Return [x, y] of the center of cell containing provided text 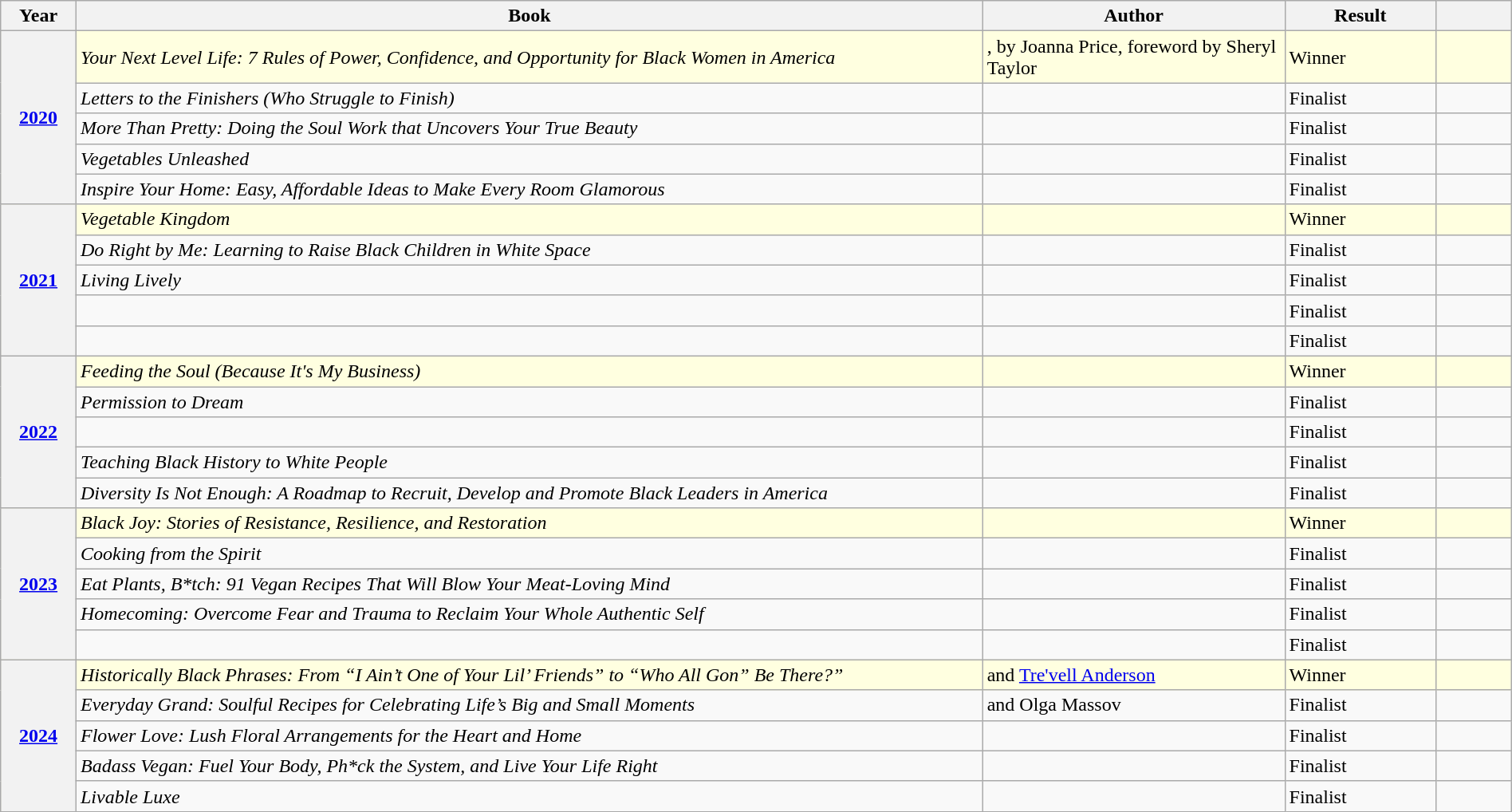
Permission to Dream [530, 401]
and Olga Massov [1134, 705]
Flower Love: Lush Floral Arrangements for the Heart and Home [530, 735]
Vegetable Kingdom [530, 219]
Living Lively [530, 280]
Teaching Black History to White People [530, 463]
Book [530, 16]
Vegetables Unleashed [530, 159]
2020 [38, 118]
Your Next Level Life: 7 Rules of Power, Confidence, and Opportunity for Black Women in America [530, 57]
Historically Black Phrases: From “I Ain’t One of Your Lil’ Friends” to “Who All Gon” Be There?” [530, 675]
Diversity Is Not Enough: A Roadmap to Recruit, Develop and Promote Black Leaders in America [530, 493]
Cooking from the Spirit [530, 554]
Black Joy: Stories of Resistance, Resilience, and Restoration [530, 523]
Livable Luxe [530, 796]
2023 [38, 584]
Year [38, 16]
Everyday Grand: Soulful Recipes for Celebrating Life’s Big and Small Moments [530, 705]
2022 [38, 432]
Inspire Your Home: Easy, Affordable Ideas to Make Every Room Glamorous [530, 189]
2021 [38, 280]
, by Joanna Price, foreword by Sheryl Taylor [1134, 57]
More Than Pretty: Doing the Soul Work that Uncovers Your True Beauty [530, 128]
Author [1134, 16]
Feeding the Soul (Because It's My Business) [530, 371]
Result [1360, 16]
Homecoming: Overcome Fear and Trauma to Reclaim Your Whole Authentic Self [530, 614]
Do Right by Me: Learning to Raise Black Children in White Space [530, 250]
2024 [38, 735]
and Tre'vell Anderson [1134, 675]
Badass Vegan: Fuel Your Body, Ph*ck the System, and Live Your Life Right [530, 766]
Letters to the Finishers (Who Struggle to Finish) [530, 98]
Eat Plants, B*tch: 91 Vegan Recipes That Will Blow Your Meat-Loving Mind [530, 584]
